Search for the cell housing the specified text and yield its [x, y] center coordinate. 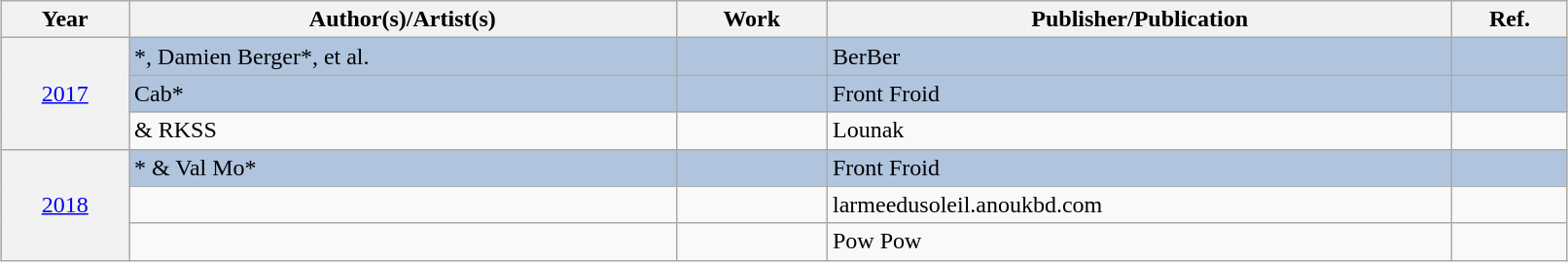
Lounak [1139, 131]
& RKSS [403, 131]
2018 [65, 205]
Cab* [403, 94]
larmeedusoleil.anoukbd.com [1139, 205]
Author(s)/Artist(s) [403, 19]
Pow Pow [1139, 242]
Publisher/Publication [1139, 19]
Year [65, 19]
Ref. [1510, 19]
*, Damien Berger*, et al. [403, 56]
* & Val Mo* [403, 168]
2017 [65, 94]
BerBer [1139, 56]
Work [751, 19]
